Output the (x, y) coordinate of the center of the cell containing the given text.  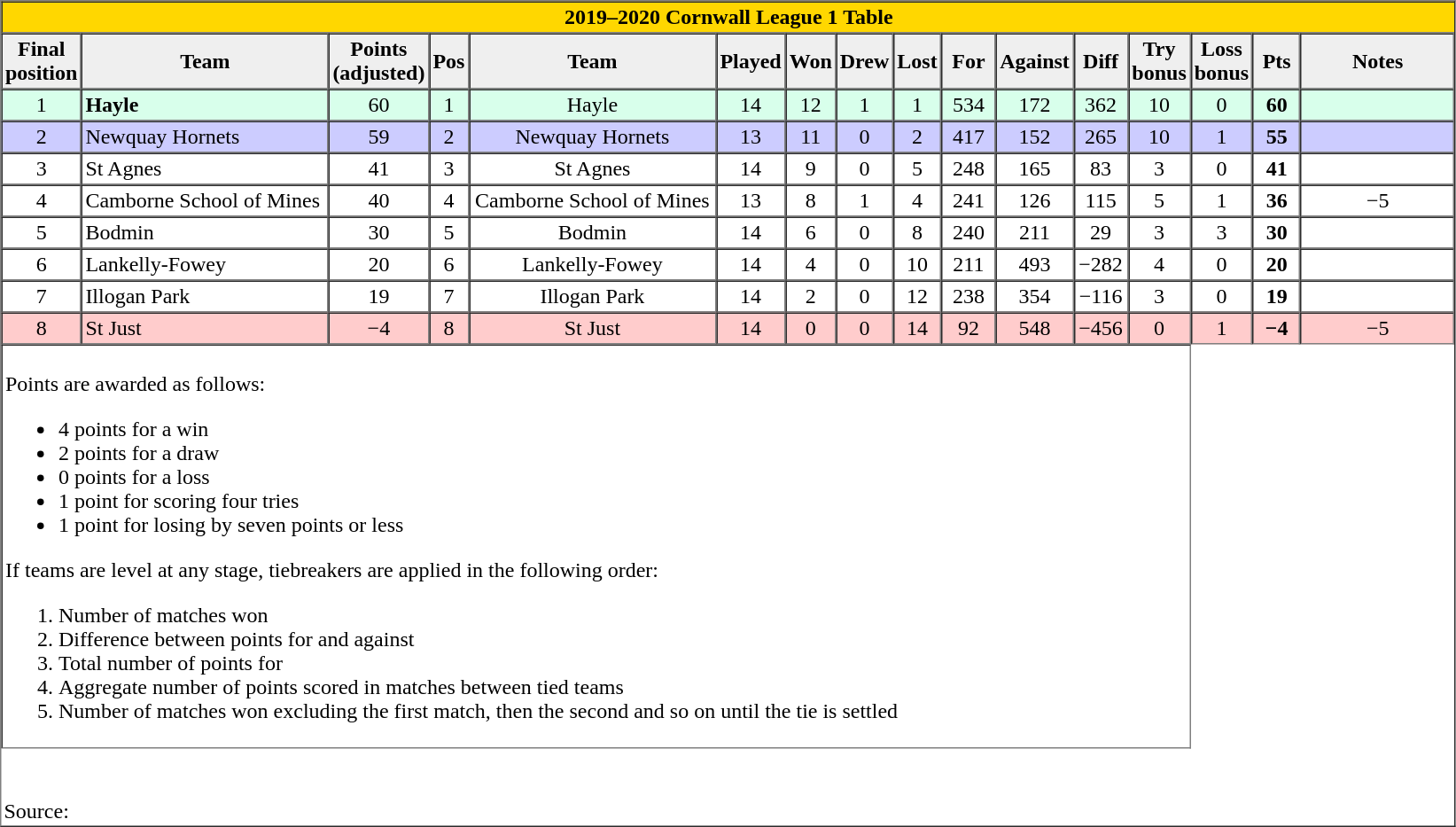
59 (379, 137)
29 (1101, 232)
Loss bonus (1221, 62)
Source: (651, 787)
−116 (1101, 296)
152 (1035, 137)
362 (1101, 105)
Diff (1101, 62)
40 (379, 200)
417 (969, 137)
36 (1277, 200)
Pts (1277, 62)
Try bonus (1159, 62)
Won (810, 62)
−456 (1101, 328)
172 (1035, 105)
238 (969, 296)
Pos (448, 62)
9 (810, 168)
−282 (1101, 264)
Points(adjusted) (379, 62)
11 (810, 137)
265 (1101, 137)
For (969, 62)
126 (1035, 200)
548 (1035, 328)
Drew (865, 62)
55 (1277, 137)
240 (969, 232)
2019–2020 Cornwall League 1 Table (728, 18)
Notes (1378, 62)
248 (969, 168)
241 (969, 200)
Final position (42, 62)
115 (1101, 200)
Played (751, 62)
83 (1101, 168)
493 (1035, 264)
Against (1035, 62)
534 (969, 105)
92 (969, 328)
165 (1035, 168)
354 (1035, 296)
Lost (917, 62)
